Identify which cell holds the provided text, then report its [x, y] central coordinate. 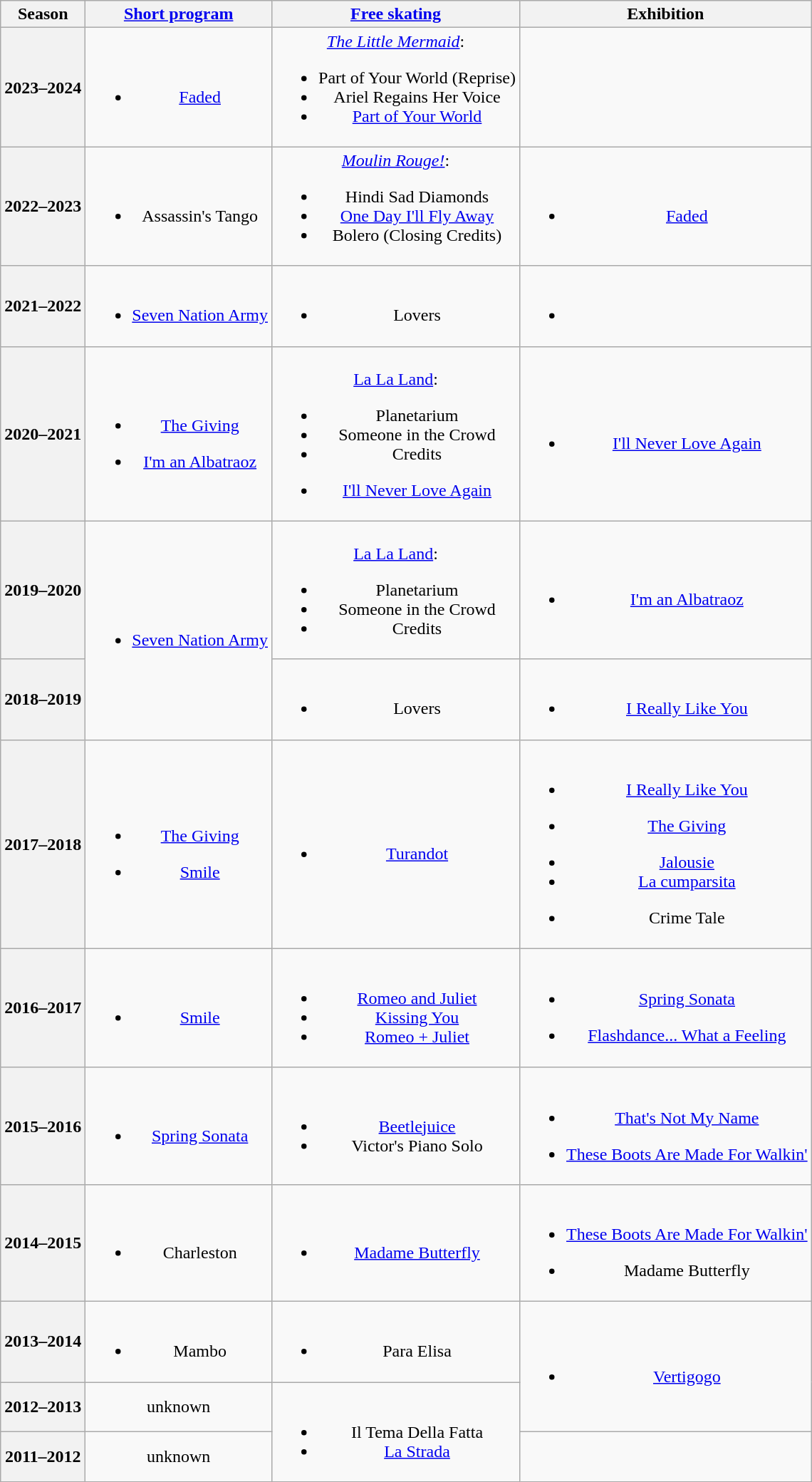
2018–2019 [43, 700]
Charleston [179, 1243]
Short program [179, 14]
2021–2022 [43, 306]
2016–2017 [43, 1007]
2014–2015 [43, 1243]
That's Not My Name These Boots Are Made For Walkin' [666, 1126]
2011–2012 [43, 1457]
2017–2018 [43, 844]
Romeo and Juliet Kissing You Romeo + Juliet [396, 1007]
Assassin's Tango [179, 207]
Smile [179, 1007]
The Little Mermaid:Part of Your World (Reprise) Ariel Regains Her Voice Part of Your World [396, 87]
Beetlejuice Victor's Piano Solo [396, 1126]
2023–2024 [43, 87]
Spring Sonata [179, 1126]
Para Elisa [396, 1341]
The Giving Smile [179, 844]
Madame Butterfly [396, 1243]
Il Tema Della Fatta La Strada [396, 1432]
I'll Never Love Again [666, 433]
2020–2021 [43, 433]
These Boots Are Made For Walkin' Madame Butterfly [666, 1243]
The Giving I'm an Albatraoz [179, 433]
2012–2013 [43, 1407]
Exhibition [666, 14]
I Really Like You The Giving Jalousie La cumparsita Crime Tale [666, 844]
Spring Sonata Flashdance... What a Feeling [666, 1007]
2013–2014 [43, 1341]
Free skating [396, 14]
Vertigogo [666, 1367]
Season [43, 14]
La La Land:Planetarium Someone in the CrowdCredits I'll Never Love Again [396, 433]
La La Land:Planetarium Someone in the CrowdCredits [396, 590]
Moulin Rouge!:Hindi Sad DiamondsOne Day I'll Fly Away Bolero (Closing Credits) [396, 207]
I'm an Albatraoz [666, 590]
2022–2023 [43, 207]
2015–2016 [43, 1126]
I Really Like You [666, 700]
2019–2020 [43, 590]
Turandot [396, 844]
Mambo [179, 1341]
